Locate the cell with the specified text and output its (X, Y) center coordinate. 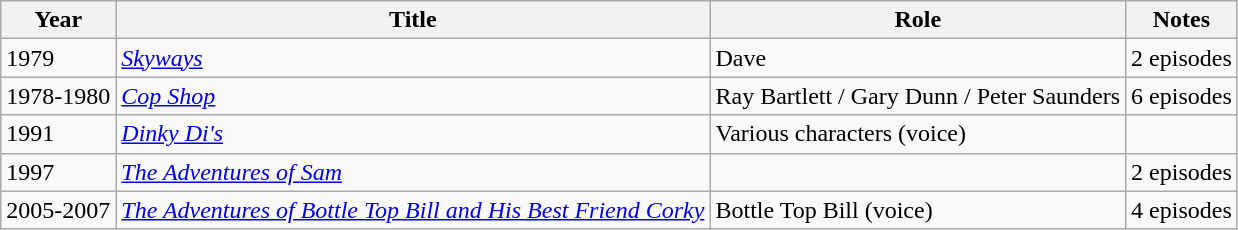
Year (58, 20)
1997 (58, 172)
6 episodes (1182, 96)
2005-2007 (58, 210)
Title (413, 20)
Notes (1182, 20)
Various characters (voice) (918, 134)
1978-1980 (58, 96)
Skyways (413, 58)
The Adventures of Sam (413, 172)
4 episodes (1182, 210)
1979 (58, 58)
The Adventures of Bottle Top Bill and His Best Friend Corky (413, 210)
Dave (918, 58)
Role (918, 20)
Bottle Top Bill (voice) (918, 210)
Ray Bartlett / Gary Dunn / Peter Saunders (918, 96)
Dinky Di's (413, 134)
Cop Shop (413, 96)
1991 (58, 134)
